Pinpoint the cell where the given text exists, returning its [x, y] midpoint coordinate. 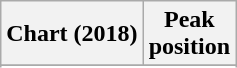
Chart (2018) [72, 34]
Peakposition [189, 34]
